Output the [X, Y] coordinate of the center of the cell containing the given text.  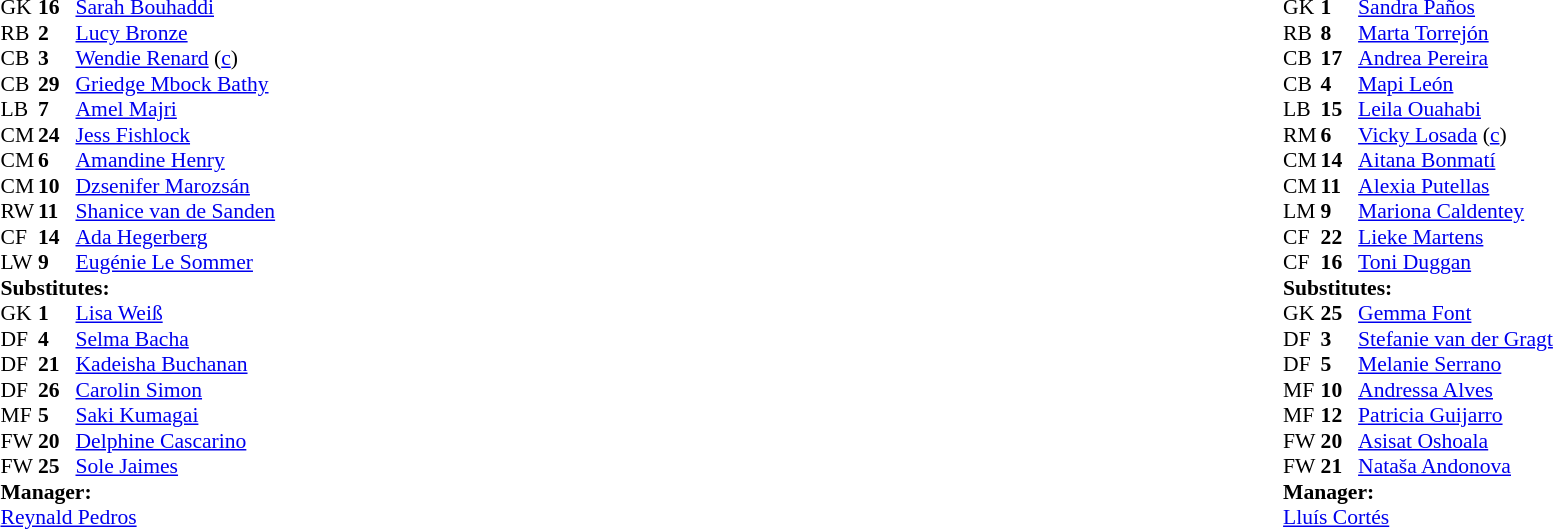
16 [1340, 263]
Leila Ouahabi [1456, 109]
Amel Majri [176, 109]
Mariona Caldentey [1456, 211]
Andressa Alves [1456, 390]
1 [57, 313]
LM [1302, 211]
Mapi León [1456, 84]
26 [57, 390]
Jess Fishlock [176, 135]
Shanice van de Sanden [176, 211]
Griedge Mbock Bathy [176, 84]
RW [19, 211]
Ada Hegerberg [176, 237]
Alexia Putellas [1456, 186]
Gemma Font [1456, 313]
17 [1340, 59]
Asisat Oshoala [1456, 441]
Marta Torrejón [1456, 33]
Vicky Losada (c) [1456, 135]
Melanie Serrano [1456, 365]
Wendie Renard (c) [176, 59]
8 [1340, 33]
2 [57, 33]
Patricia Guijarro [1456, 415]
Stefanie van der Gragt [1456, 339]
Lisa Weiß [176, 313]
24 [57, 135]
Aitana Bonmatí [1456, 161]
Dzsenifer Marozsán [176, 186]
Eugénie Le Sommer [176, 263]
15 [1340, 109]
7 [57, 109]
22 [1340, 237]
Kadeisha Buchanan [176, 365]
LW [19, 263]
Saki Kumagai [176, 415]
Delphine Cascarino [176, 441]
Andrea Pereira [1456, 59]
Nataša Andonova [1456, 467]
29 [57, 84]
Selma Bacha [176, 339]
Lieke Martens [1456, 237]
Lucy Bronze [176, 33]
12 [1340, 415]
Amandine Henry [176, 161]
Toni Duggan [1456, 263]
Carolin Simon [176, 390]
RM [1302, 135]
Sole Jaimes [176, 467]
